Output the [X, Y] coordinate of the center of the cell containing the given text.  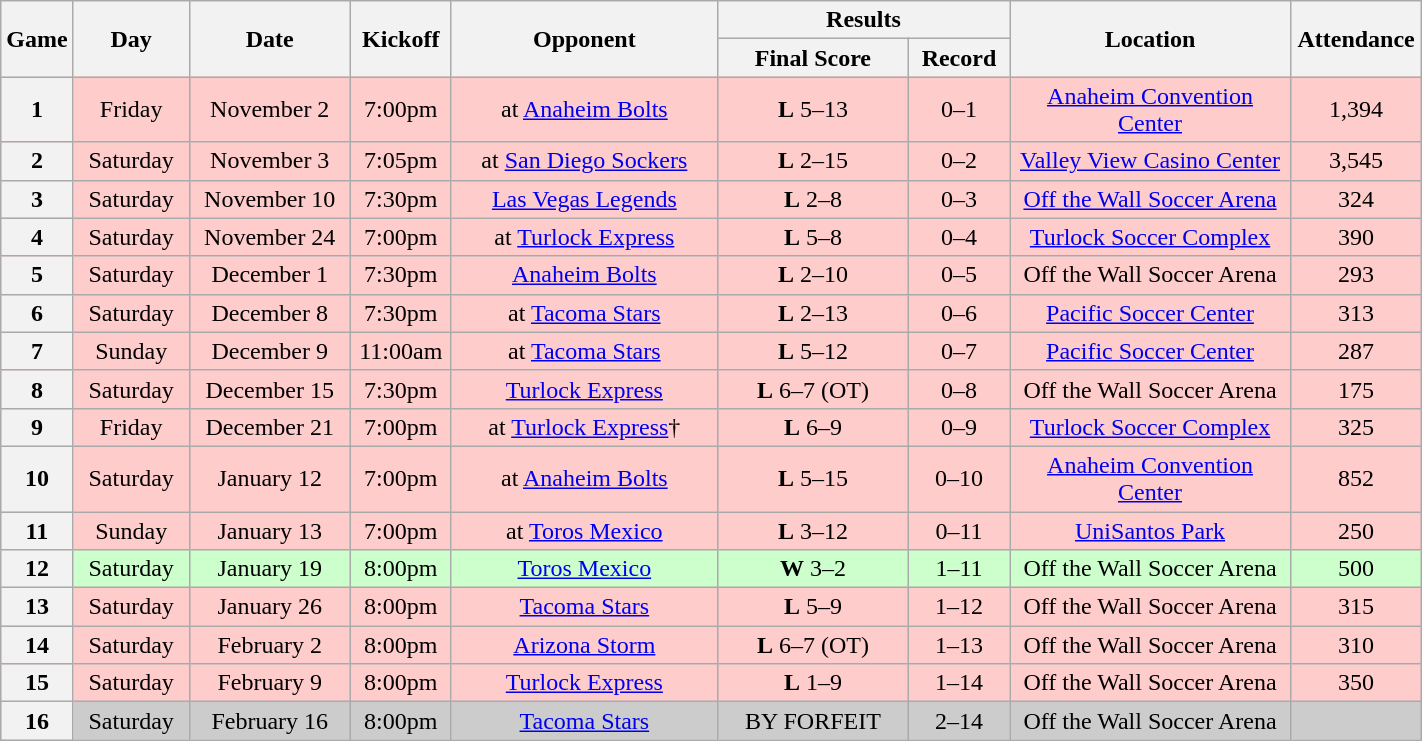
W 3–2 [812, 569]
287 [1356, 351]
Date [270, 39]
293 [1356, 275]
at Turlock Express [584, 237]
0–11 [958, 531]
2 [37, 161]
BY FORFEIT [812, 721]
7:05pm [400, 161]
15 [37, 683]
January 19 [270, 569]
L 5–8 [812, 237]
February 9 [270, 683]
0–9 [958, 427]
1,394 [1356, 110]
Kickoff [400, 39]
14 [37, 645]
L 3–12 [812, 531]
16 [37, 721]
3,545 [1356, 161]
12 [37, 569]
250 [1356, 531]
Opponent [584, 39]
1–12 [958, 607]
Arizona Storm [584, 645]
Attendance [1356, 39]
1 [37, 110]
325 [1356, 427]
0–4 [958, 237]
4 [37, 237]
0–2 [958, 161]
7 [37, 351]
0–7 [958, 351]
L 5–15 [812, 478]
Game [37, 39]
0–10 [958, 478]
L 5–12 [812, 351]
December 15 [270, 389]
at Toros Mexico [584, 531]
at Turlock Express† [584, 427]
January 12 [270, 478]
Final Score [812, 58]
December 8 [270, 313]
December 1 [270, 275]
at San Diego Sockers [584, 161]
0–6 [958, 313]
Valley View Casino Center [1150, 161]
UniSantos Park [1150, 531]
324 [1356, 199]
January 13 [270, 531]
0–1 [958, 110]
January 26 [270, 607]
February 16 [270, 721]
L 2–13 [812, 313]
1–13 [958, 645]
350 [1356, 683]
Record [958, 58]
9 [37, 427]
L 6–9 [812, 427]
10 [37, 478]
310 [1356, 645]
0–8 [958, 389]
Results [863, 20]
390 [1356, 237]
313 [1356, 313]
L 2–8 [812, 199]
500 [1356, 569]
L 5–9 [812, 607]
5 [37, 275]
November 24 [270, 237]
November 3 [270, 161]
0–3 [958, 199]
November 2 [270, 110]
175 [1356, 389]
8 [37, 389]
852 [1356, 478]
1–11 [958, 569]
L 2–15 [812, 161]
Toros Mexico [584, 569]
2–14 [958, 721]
L 1–9 [812, 683]
Location [1150, 39]
Anaheim Bolts [584, 275]
6 [37, 313]
L 2–10 [812, 275]
0–5 [958, 275]
3 [37, 199]
November 10 [270, 199]
Las Vegas Legends [584, 199]
December 21 [270, 427]
L 5–13 [812, 110]
11:00am [400, 351]
February 2 [270, 645]
11 [37, 531]
315 [1356, 607]
Day [131, 39]
13 [37, 607]
1–14 [958, 683]
December 9 [270, 351]
